Return the (X, Y) coordinate for the center point of the cell that contains the specified text.  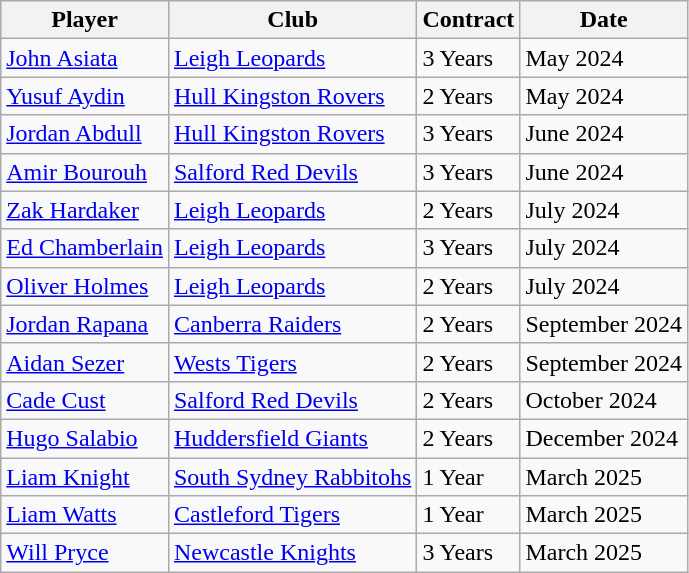
Jordan Abdull (85, 134)
Yusuf Aydin (85, 96)
Liam Watts (85, 515)
Amir Bourouh (85, 172)
Jordan Rapana (85, 324)
Hugo Salabio (85, 438)
Oliver Holmes (85, 286)
October 2024 (604, 400)
Ed Chamberlain (85, 248)
South Sydney Rabbitohs (292, 477)
John Asiata (85, 58)
Date (604, 20)
Club (292, 20)
Wests Tigers (292, 362)
Liam Knight (85, 477)
Cade Cust (85, 400)
Newcastle Knights (292, 553)
Zak Hardaker (85, 210)
Castleford Tigers (292, 515)
Contract (468, 20)
Canberra Raiders (292, 324)
December 2024 (604, 438)
Huddersfield Giants (292, 438)
Will Pryce (85, 553)
Aidan Sezer (85, 362)
Player (85, 20)
